Locate the cell with the specified text and output its (X, Y) center coordinate. 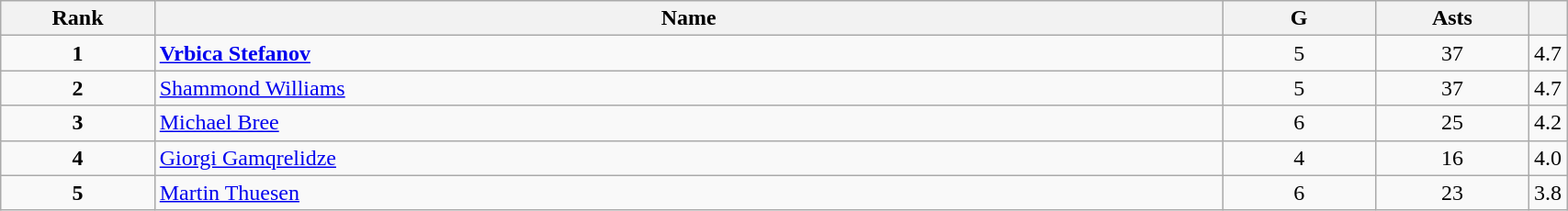
Rank (77, 18)
Vrbica Stefanov (689, 53)
25 (1451, 123)
23 (1451, 193)
G (1299, 18)
4.2 (1549, 123)
Name (689, 18)
3.8 (1549, 193)
16 (1451, 158)
1 (77, 53)
3 (77, 123)
Giorgi Gamqrelidze (689, 158)
Martin Thuesen (689, 193)
2 (77, 88)
Asts (1451, 18)
4.0 (1549, 158)
Shammond Williams (689, 88)
Michael Bree (689, 123)
